Determine the [X, Y] coordinate at the center of the cell enclosing the given text.  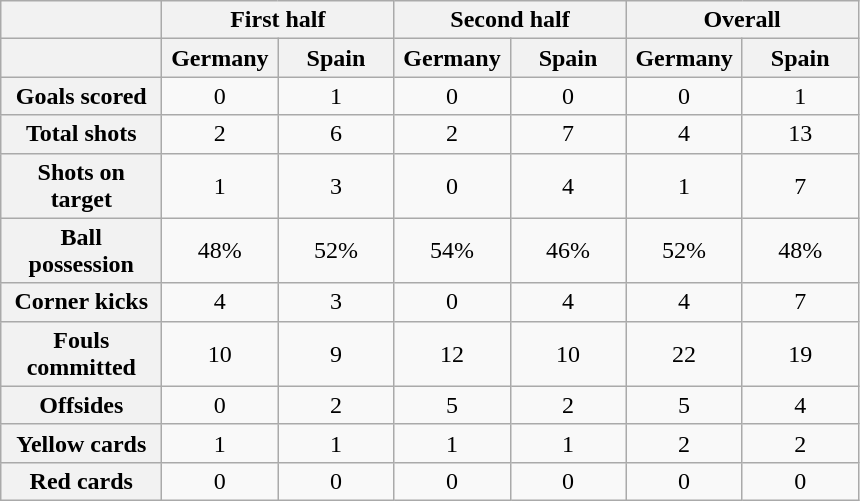
19 [800, 354]
Ball possession [82, 250]
Offsides [82, 405]
Corner kicks [82, 302]
6 [336, 134]
Goals scored [82, 96]
54% [452, 250]
Second half [510, 20]
Shots on target [82, 186]
46% [568, 250]
Total shots [82, 134]
Yellow cards [82, 443]
12 [452, 354]
Overall [742, 20]
13 [800, 134]
22 [684, 354]
First half [278, 20]
Fouls committed [82, 354]
Red cards [82, 481]
9 [336, 354]
